Return the [x, y] coordinate for the center point of the cell that contains the specified text.  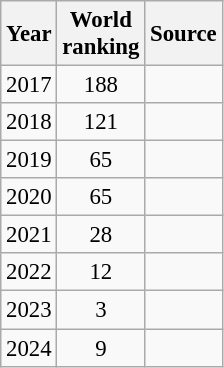
2017 [29, 85]
2018 [29, 122]
12 [101, 273]
121 [101, 122]
Source [184, 34]
28 [101, 235]
2022 [29, 273]
2019 [29, 160]
3 [101, 310]
2023 [29, 310]
188 [101, 85]
9 [101, 348]
Year [29, 34]
2020 [29, 197]
2024 [29, 348]
Worldranking [101, 34]
2021 [29, 235]
